Determine the [x, y] coordinate at the center of the cell enclosing the given text.  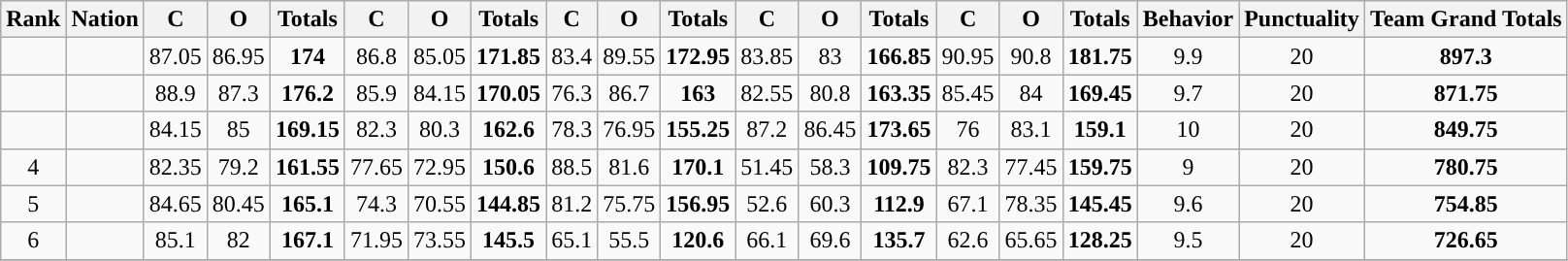
90.95 [968, 56]
87.05 [175, 56]
Team Grand Totals [1465, 19]
176.2 [307, 93]
67.1 [968, 204]
84.65 [175, 204]
78.3 [572, 130]
84 [1030, 93]
155.25 [699, 130]
170.05 [508, 93]
Nation [105, 19]
Behavior [1188, 19]
9.6 [1188, 204]
85.05 [441, 56]
169.45 [1100, 93]
165.1 [307, 204]
79.2 [239, 167]
163 [699, 93]
60.3 [831, 204]
82.55 [767, 93]
726.65 [1465, 241]
780.75 [1465, 167]
128.25 [1100, 241]
88.9 [175, 93]
81.2 [572, 204]
88.5 [572, 167]
849.75 [1465, 130]
135.7 [898, 241]
87.2 [767, 130]
83.1 [1030, 130]
161.55 [307, 167]
86.45 [831, 130]
4 [33, 167]
167.1 [307, 241]
169.15 [307, 130]
174 [307, 56]
69.6 [831, 241]
70.55 [441, 204]
5 [33, 204]
86.95 [239, 56]
65.65 [1030, 241]
Punctuality [1302, 19]
85 [239, 130]
80.8 [831, 93]
181.75 [1100, 56]
65.1 [572, 241]
78.35 [1030, 204]
871.75 [1465, 93]
6 [33, 241]
82 [239, 241]
76 [968, 130]
72.95 [441, 167]
77.45 [1030, 167]
166.85 [898, 56]
52.6 [767, 204]
80.45 [239, 204]
55.5 [629, 241]
120.6 [699, 241]
62.6 [968, 241]
109.75 [898, 167]
83.4 [572, 56]
9 [1188, 167]
754.85 [1465, 204]
83 [831, 56]
85.45 [968, 93]
145.5 [508, 241]
82.35 [175, 167]
172.95 [699, 56]
9.7 [1188, 93]
171.85 [508, 56]
58.3 [831, 167]
73.55 [441, 241]
9.9 [1188, 56]
71.95 [376, 241]
80.3 [441, 130]
51.45 [767, 167]
90.8 [1030, 56]
83.85 [767, 56]
81.6 [629, 167]
112.9 [898, 204]
74.3 [376, 204]
75.75 [629, 204]
89.55 [629, 56]
144.85 [508, 204]
76.3 [572, 93]
77.65 [376, 167]
159.75 [1100, 167]
86.8 [376, 56]
Rank [33, 19]
162.6 [508, 130]
85.1 [175, 241]
156.95 [699, 204]
86.7 [629, 93]
145.45 [1100, 204]
87.3 [239, 93]
897.3 [1465, 56]
66.1 [767, 241]
170.1 [699, 167]
85.9 [376, 93]
9.5 [1188, 241]
76.95 [629, 130]
173.65 [898, 130]
159.1 [1100, 130]
10 [1188, 130]
150.6 [508, 167]
163.35 [898, 93]
